Return (X, Y) of the center of cell containing provided text 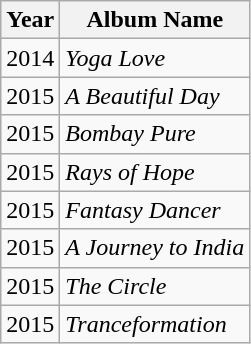
Fantasy Dancer (155, 210)
The Circle (155, 286)
A Beautiful Day (155, 96)
Tranceformation (155, 324)
Year (30, 20)
Rays of Hope (155, 172)
Yoga Love (155, 58)
Album Name (155, 20)
A Journey to India (155, 248)
2014 (30, 58)
Bombay Pure (155, 134)
